From the cell containing the given text, extract its center point as [X, Y] coordinate. 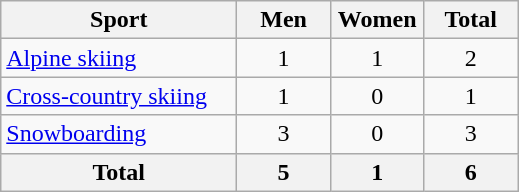
6 [471, 172]
5 [284, 172]
2 [471, 58]
Cross-country skiing [119, 96]
Men [284, 20]
Women [377, 20]
Snowboarding [119, 134]
Alpine skiing [119, 58]
Sport [119, 20]
